Detect which cell encompasses the target text, then output its [x, y] center coordinate. 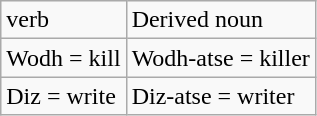
verb [64, 20]
Wodh = kill [64, 58]
Wodh-atse = killer [220, 58]
Diz = write [64, 96]
Derived noun [220, 20]
Diz-atse = writer [220, 96]
